Search for the cell housing the specified text and yield its [X, Y] center coordinate. 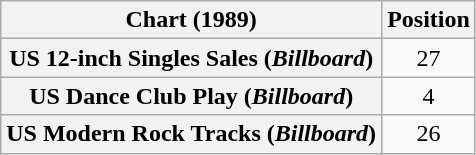
US 12-inch Singles Sales (Billboard) [192, 58]
US Modern Rock Tracks (Billboard) [192, 134]
Position [429, 20]
27 [429, 58]
26 [429, 134]
US Dance Club Play (Billboard) [192, 96]
4 [429, 96]
Chart (1989) [192, 20]
